Locate the cell with the specified text and output its [X, Y] center coordinate. 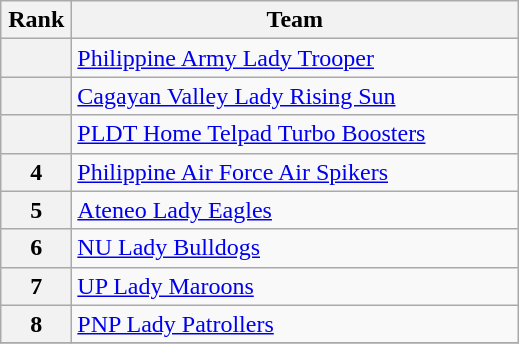
7 [36, 286]
NU Lady Bulldogs [295, 248]
PLDT Home Telpad Turbo Boosters [295, 134]
PNP Lady Patrollers [295, 324]
6 [36, 248]
UP Lady Maroons [295, 286]
Team [295, 20]
Ateneo Lady Eagles [295, 210]
Philippine Air Force Air Spikers [295, 172]
Philippine Army Lady Trooper [295, 58]
5 [36, 210]
Rank [36, 20]
Cagayan Valley Lady Rising Sun [295, 96]
8 [36, 324]
4 [36, 172]
